Identify which cell holds the provided text, then report its (x, y) central coordinate. 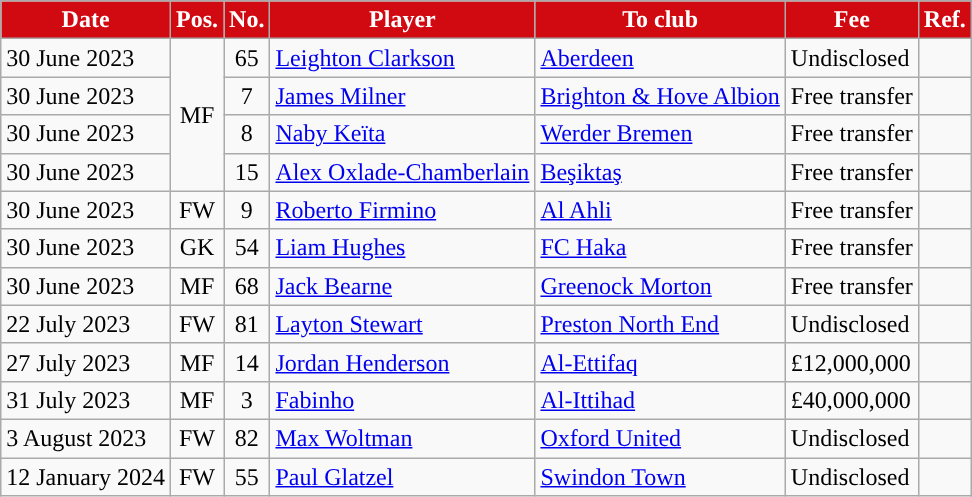
Date (86, 20)
GK (196, 248)
Brighton & Hove Albion (660, 96)
Paul Glatzel (402, 477)
15 (247, 172)
Werder Bremen (660, 134)
Al-Ettifaq (660, 362)
55 (247, 477)
Pos. (196, 20)
65 (247, 58)
68 (247, 286)
22 July 2023 (86, 324)
27 July 2023 (86, 362)
To club (660, 20)
Naby Keïta (402, 134)
54 (247, 248)
Max Woltman (402, 438)
Leighton Clarkson (402, 58)
Ref. (944, 20)
14 (247, 362)
Swindon Town (660, 477)
No. (247, 20)
Player (402, 20)
12 January 2024 (86, 477)
Roberto Firmino (402, 210)
James Milner (402, 96)
81 (247, 324)
Aberdeen (660, 58)
Greenock Morton (660, 286)
3 August 2023 (86, 438)
Al-Ittihad (660, 400)
31 July 2023 (86, 400)
Preston North End (660, 324)
Alex Oxlade-Chamberlain (402, 172)
82 (247, 438)
Jack Bearne (402, 286)
Fabinho (402, 400)
Liam Hughes (402, 248)
7 (247, 96)
FC Haka (660, 248)
Al Ahli (660, 210)
Fee (852, 20)
3 (247, 400)
Jordan Henderson (402, 362)
9 (247, 210)
Beşiktaş (660, 172)
8 (247, 134)
£40,000,000 (852, 400)
£12,000,000 (852, 362)
Oxford United (660, 438)
Layton Stewart (402, 324)
